Pinpoint the cell where the given text exists, returning its [X, Y] midpoint coordinate. 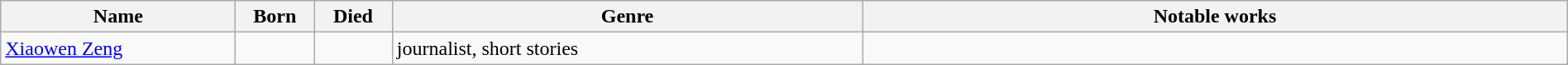
Name [118, 17]
journalist, short stories [627, 48]
Died [354, 17]
Born [275, 17]
Notable works [1216, 17]
Xiaowen Zeng [118, 48]
Genre [627, 17]
